Locate the cell with the specified text and output its (X, Y) center coordinate. 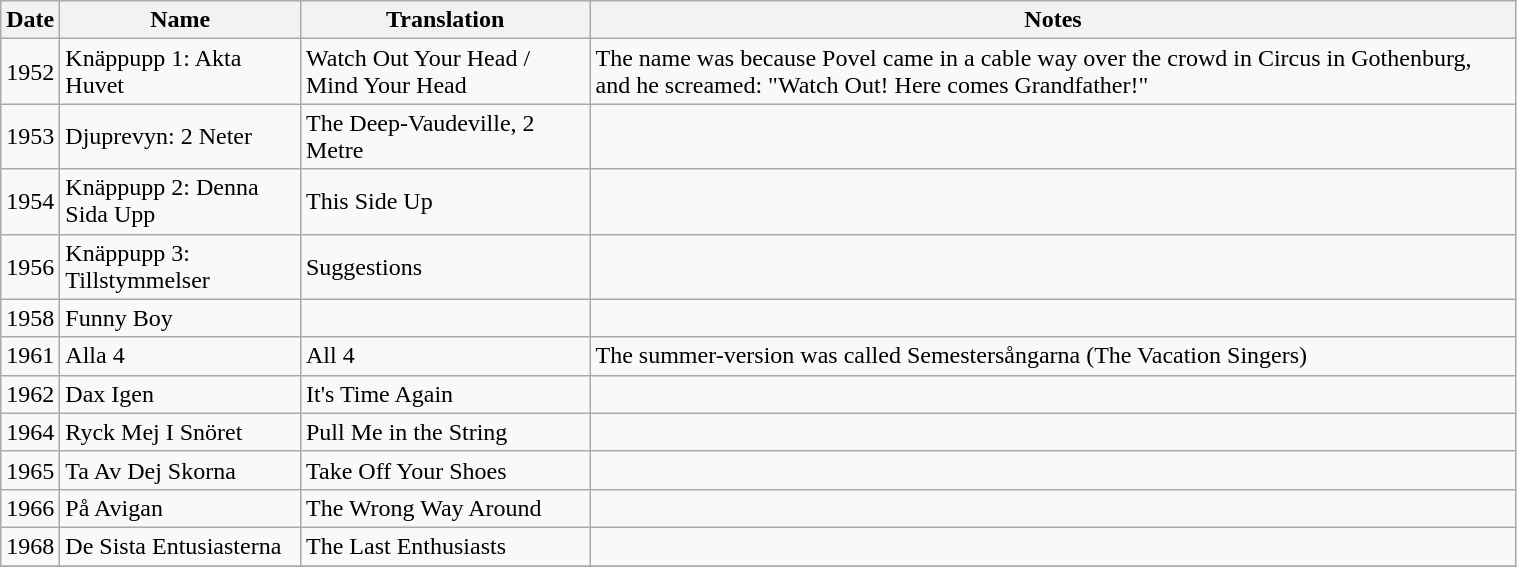
Alla 4 (180, 356)
The Deep-Vaudeville, 2 Metre (445, 136)
Knäppupp 2: Denna Sida Upp (180, 202)
1952 (30, 72)
1968 (30, 546)
Ryck Mej I Snöret (180, 432)
Knäppupp 3: Tillstymmelser (180, 266)
1958 (30, 318)
Knäppupp 1: Akta Huvet (180, 72)
1954 (30, 202)
1953 (30, 136)
Djuprevyn: 2 Neter (180, 136)
Dax Igen (180, 394)
All 4 (445, 356)
1965 (30, 470)
It's Time Again (445, 394)
Pull Me in the String (445, 432)
Ta Av Dej Skorna (180, 470)
Name (180, 20)
1961 (30, 356)
Funny Boy (180, 318)
På Avigan (180, 508)
The Last Enthusiasts (445, 546)
The summer-version was called Semestersångarna (The Vacation Singers) (1053, 356)
De Sista Entusiasterna (180, 546)
This Side Up (445, 202)
1964 (30, 432)
Suggestions (445, 266)
Take Off Your Shoes (445, 470)
The name was because Povel came in a cable way over the crowd in Circus in Gothenburg, and he screamed: "Watch Out! Here comes Grandfather!" (1053, 72)
Translation (445, 20)
Date (30, 20)
The Wrong Way Around (445, 508)
Notes (1053, 20)
Watch Out Your Head / Mind Your Head (445, 72)
1962 (30, 394)
1956 (30, 266)
1966 (30, 508)
